Determine the (X, Y) coordinate at the center of the cell enclosing the given text.  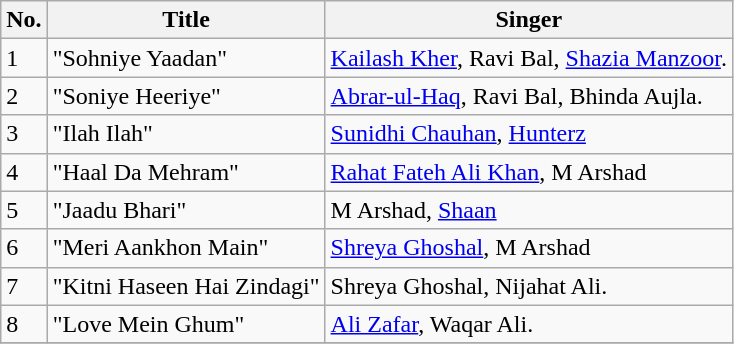
"Soniye Heeriye" (186, 96)
M Arshad, Shaan (528, 210)
7 (24, 286)
No. (24, 20)
"Meri Aankhon Main" (186, 248)
Kailash Kher, Ravi Bal, Shazia Manzoor. (528, 58)
"Kitni Haseen Hai Zindagi" (186, 286)
"Ilah Ilah" (186, 134)
8 (24, 324)
Ali Zafar, Waqar Ali. (528, 324)
"Jaadu Bhari" (186, 210)
Title (186, 20)
Shreya Ghoshal, Nijahat Ali. (528, 286)
Abrar-ul-Haq, Ravi Bal, Bhinda Aujla. (528, 96)
1 (24, 58)
6 (24, 248)
Sunidhi Chauhan, Hunterz (528, 134)
"Love Mein Ghum" (186, 324)
Rahat Fateh Ali Khan, M Arshad (528, 172)
4 (24, 172)
3 (24, 134)
"Sohniye Yaadan" (186, 58)
2 (24, 96)
"Haal Da Mehram" (186, 172)
Singer (528, 20)
5 (24, 210)
Shreya Ghoshal, M Arshad (528, 248)
